For the text-containing cell, return its midpoint in [X, Y] coordinate format. 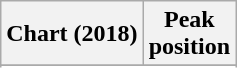
Chart (2018) [72, 34]
Peakposition [189, 34]
